Search for the cell housing the specified text and yield its [x, y] center coordinate. 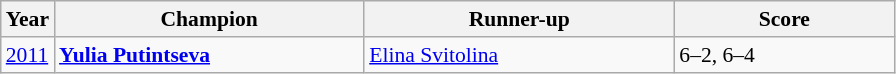
Champion [209, 19]
Year [28, 19]
2011 [28, 55]
Elina Svitolina [519, 55]
Score [784, 19]
Runner-up [519, 19]
6–2, 6–4 [784, 55]
Yulia Putintseva [209, 55]
